Extract the (X, Y) coordinate from the center of the cell holding the provided text.  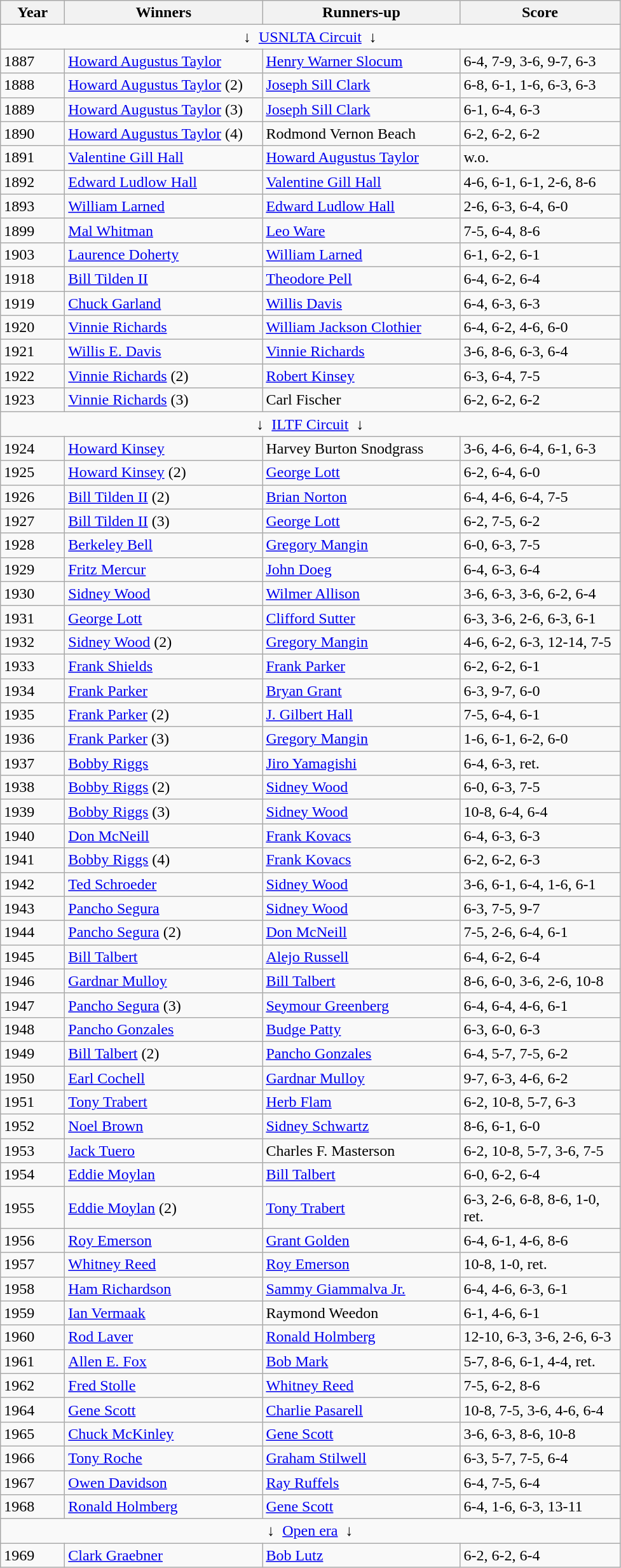
Year (33, 13)
Frank Parker (3) (164, 739)
Score (540, 13)
1943 (33, 908)
Clifford Sutter (361, 618)
Bill Tilden II (3) (164, 521)
J. Gilbert Hall (361, 715)
Sidney Wood (2) (164, 642)
Robert Kinsey (361, 376)
2-6, 6-3, 6-4, 6-0 (540, 206)
1946 (33, 981)
Howard Augustus Taylor (3) (164, 109)
1918 (33, 279)
1962 (33, 1385)
3-6, 6-3, 8-6, 10-8 (540, 1434)
Bob Lutz (361, 1555)
6-4, 6-1, 4-6, 8-6 (540, 1240)
1966 (33, 1458)
3-6, 8-6, 6-3, 6-4 (540, 352)
Bob Mark (361, 1361)
Sammy Giammalva Jr. (361, 1289)
Vinnie Richards (2) (164, 376)
Leo Ware (361, 230)
1929 (33, 569)
7-5, 2-6, 6-4, 6-1 (540, 933)
1922 (33, 376)
1969 (33, 1555)
Frank Shields (164, 666)
Bill Tilden II (2) (164, 497)
Owen Davidson (164, 1483)
1961 (33, 1361)
1951 (33, 1102)
6-3, 6-4, 7-5 (540, 376)
William Jackson Clothier (361, 328)
6-0, 6-2, 6-4 (540, 1175)
Henry Warner Slocum (361, 61)
1931 (33, 618)
↓ Open era ↓ (310, 1531)
6-4, 6-3, 6-4 (540, 569)
6-2, 10-8, 5-7, 6-3 (540, 1102)
1921 (33, 352)
1959 (33, 1313)
Tony Roche (164, 1458)
6-4, 7-5, 6-4 (540, 1483)
1941 (33, 860)
7-5, 6-4, 8-6 (540, 230)
Fritz Mercur (164, 569)
1899 (33, 230)
1944 (33, 933)
6-1, 4-6, 6-1 (540, 1313)
Runners-up (361, 13)
Herb Flam (361, 1102)
1923 (33, 400)
Ted Schroeder (164, 884)
1958 (33, 1289)
6-4, 1-6, 6-3, 13-11 (540, 1507)
1954 (33, 1175)
Ray Ruffels (361, 1483)
1956 (33, 1240)
Frank Parker (2) (164, 715)
Carl Fischer (361, 400)
Bobby Riggs (4) (164, 860)
Grant Golden (361, 1240)
1957 (33, 1265)
Howard Kinsey (2) (164, 473)
Bryan Grant (361, 690)
1920 (33, 328)
Howard Augustus Taylor (4) (164, 134)
6-4, 6-4, 4-6, 6-1 (540, 1005)
Eddie Moylan (2) (164, 1207)
1950 (33, 1078)
6-2, 6-2, 6-3 (540, 860)
Clark Graebner (164, 1555)
1948 (33, 1029)
Charlie Pasarell (361, 1410)
8-6, 6-1, 6-0 (540, 1127)
Bobby Riggs (3) (164, 812)
Pancho Segura (164, 908)
1925 (33, 473)
Earl Cochell (164, 1078)
9-7, 6-3, 4-6, 6-2 (540, 1078)
1936 (33, 739)
Graham Stilwell (361, 1458)
↓ ILTF Circuit ↓ (310, 424)
Winners (164, 13)
↓ USNLTA Circuit ↓ (310, 37)
Ian Vermaak (164, 1313)
Wilmer Allison (361, 593)
3-6, 6-1, 6-4, 1-6, 6-1 (540, 884)
6-8, 6-1, 1-6, 6-3, 6-3 (540, 85)
12-10, 6-3, 3-6, 2-6, 6-3 (540, 1337)
Allen E. Fox (164, 1361)
1928 (33, 545)
Pancho Segura (2) (164, 933)
1949 (33, 1053)
Howard Kinsey (164, 448)
1890 (33, 134)
1952 (33, 1127)
6-2, 6-2, 6-4 (540, 1555)
1967 (33, 1483)
6-4, 4-6, 6-3, 6-1 (540, 1289)
6-3, 3-6, 2-6, 6-3, 6-1 (540, 618)
10-8, 6-4, 6-4 (540, 812)
6-3, 7-5, 9-7 (540, 908)
1-6, 6-1, 6-2, 6-0 (540, 739)
Chuck McKinley (164, 1434)
6-2, 10-8, 5-7, 3-6, 7-5 (540, 1151)
Eddie Moylan (164, 1175)
1887 (33, 61)
6-1, 6-2, 6-1 (540, 254)
Willis Davis (361, 303)
Alejo Russell (361, 957)
1945 (33, 957)
1937 (33, 763)
6-4, 4-6, 6-4, 7-5 (540, 497)
Berkeley Bell (164, 545)
1919 (33, 303)
1891 (33, 158)
w.o. (540, 158)
Raymond Weedon (361, 1313)
4-6, 6-1, 6-1, 2-6, 8-6 (540, 182)
6-3, 9-7, 6-0 (540, 690)
6-3, 2-6, 6-8, 8-6, 1-0, ret. (540, 1207)
1935 (33, 715)
8-6, 6-0, 3-6, 2-6, 10-8 (540, 981)
3-6, 6-3, 3-6, 6-2, 6-4 (540, 593)
Rod Laver (164, 1337)
Harvey Burton Snodgrass (361, 448)
4-6, 6-2, 6-3, 12-14, 7-5 (540, 642)
Bill Tilden II (164, 279)
1953 (33, 1151)
1960 (33, 1337)
Budge Patty (361, 1029)
Pancho Segura (3) (164, 1005)
John Doeg (361, 569)
1964 (33, 1410)
1939 (33, 812)
6-3, 6-0, 6-3 (540, 1029)
1947 (33, 1005)
1965 (33, 1434)
1903 (33, 254)
1924 (33, 448)
6-3, 5-7, 7-5, 6-4 (540, 1458)
10-8, 7-5, 3-6, 4-6, 6-4 (540, 1410)
Noel Brown (164, 1127)
1888 (33, 85)
6-1, 6-4, 6-3 (540, 109)
1932 (33, 642)
Bobby Riggs (164, 763)
3-6, 4-6, 6-4, 6-1, 6-3 (540, 448)
1892 (33, 182)
6-2, 7-5, 6-2 (540, 521)
1926 (33, 497)
Sidney Schwartz (361, 1127)
1893 (33, 206)
Seymour Greenberg (361, 1005)
1934 (33, 690)
10-8, 1-0, ret. (540, 1265)
Charles F. Masterson (361, 1151)
6-4, 6-2, 4-6, 6-0 (540, 328)
Willis E. Davis (164, 352)
6-2, 6-4, 6-0 (540, 473)
6-4, 7-9, 3-6, 9-7, 6-3 (540, 61)
Ham Richardson (164, 1289)
6-2, 6-2, 6-1 (540, 666)
Bill Talbert (2) (164, 1053)
Mal Whitman (164, 230)
1938 (33, 787)
1933 (33, 666)
1940 (33, 836)
1968 (33, 1507)
Vinnie Richards (3) (164, 400)
Fred Stolle (164, 1385)
Brian Norton (361, 497)
Chuck Garland (164, 303)
1955 (33, 1207)
Howard Augustus Taylor (2) (164, 85)
1930 (33, 593)
Theodore Pell (361, 279)
6-4, 6-3, ret. (540, 763)
Bobby Riggs (2) (164, 787)
6-4, 5-7, 7-5, 6-2 (540, 1053)
Jiro Yamagishi (361, 763)
7-5, 6-2, 8-6 (540, 1385)
5-7, 8-6, 6-1, 4-4, ret. (540, 1361)
Jack Tuero (164, 1151)
1889 (33, 109)
Rodmond Vernon Beach (361, 134)
1927 (33, 521)
Laurence Doherty (164, 254)
7-5, 6-4, 6-1 (540, 715)
1942 (33, 884)
